Output the [x, y] coordinate of the center of the cell containing the given text.  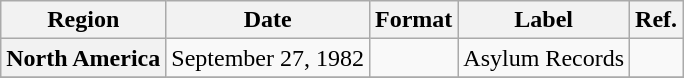
Label [544, 20]
Ref. [656, 20]
Region [84, 20]
Date [268, 20]
Format [413, 20]
Asylum Records [544, 58]
September 27, 1982 [268, 58]
North America [84, 58]
